Locate the cell with the specified text and output its (X, Y) center coordinate. 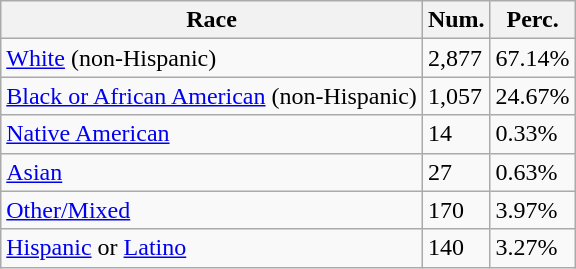
0.63% (532, 172)
0.33% (532, 134)
1,057 (456, 96)
14 (456, 134)
Hispanic or Latino (212, 248)
24.67% (532, 96)
170 (456, 210)
67.14% (532, 58)
Black or African American (non-Hispanic) (212, 96)
2,877 (456, 58)
Perc. (532, 20)
27 (456, 172)
Native American (212, 134)
3.97% (532, 210)
Race (212, 20)
3.27% (532, 248)
Asian (212, 172)
140 (456, 248)
Other/Mixed (212, 210)
White (non-Hispanic) (212, 58)
Num. (456, 20)
